Provide the (X, Y) coordinate of the cell's center where the given text is located.  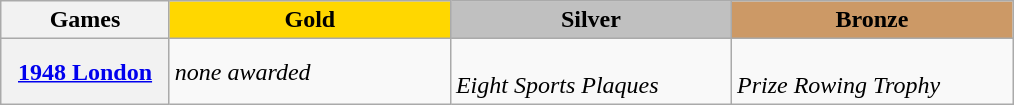
Eight Sports Plaques (590, 72)
Prize Rowing Trophy (872, 72)
Games (86, 20)
Gold (310, 20)
none awarded (310, 72)
Bronze (872, 20)
Silver (590, 20)
1948 London (86, 72)
